Capture the cell that displays the provided text and extract its [x, y] central coordinate. 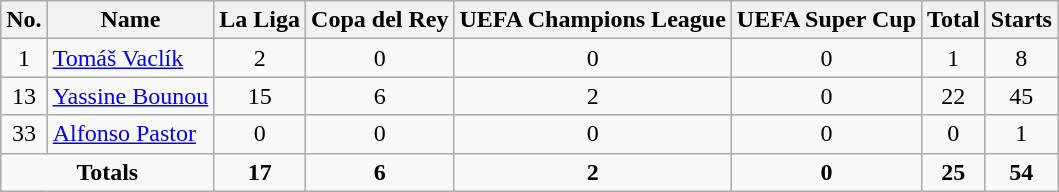
Totals [108, 172]
54 [1021, 172]
UEFA Super Cup [826, 20]
17 [260, 172]
Starts [1021, 20]
Copa del Rey [380, 20]
15 [260, 96]
No. [24, 20]
La Liga [260, 20]
Alfonso Pastor [130, 134]
25 [954, 172]
33 [24, 134]
UEFA Champions League [592, 20]
8 [1021, 58]
Yassine Bounou [130, 96]
Name [130, 20]
13 [24, 96]
45 [1021, 96]
22 [954, 96]
Tomáš Vaclík [130, 58]
Total [954, 20]
